Return [X, Y] of the center of cell containing provided text 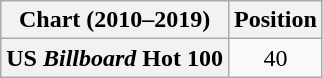
40 [276, 58]
Position [276, 20]
Chart (2010–2019) [115, 20]
US Billboard Hot 100 [115, 58]
